Return the [x, y] coordinate for the center point of the cell that contains the specified text.  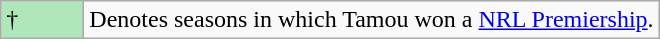
Denotes seasons in which Tamou won a NRL Premiership. [372, 20]
† [42, 20]
